Capture the cell that displays the provided text and extract its [x, y] central coordinate. 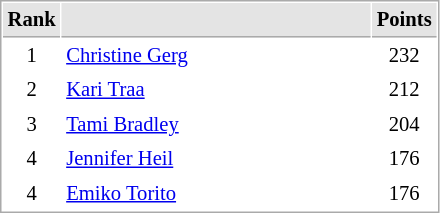
Emiko Torito [216, 194]
3 [32, 124]
Christine Gerg [216, 56]
2 [32, 90]
212 [404, 90]
Tami Bradley [216, 124]
1 [32, 56]
204 [404, 124]
Rank [32, 20]
232 [404, 56]
Kari Traa [216, 90]
Jennifer Heil [216, 158]
Points [404, 20]
